Capture the cell that displays the provided text and extract its (X, Y) central coordinate. 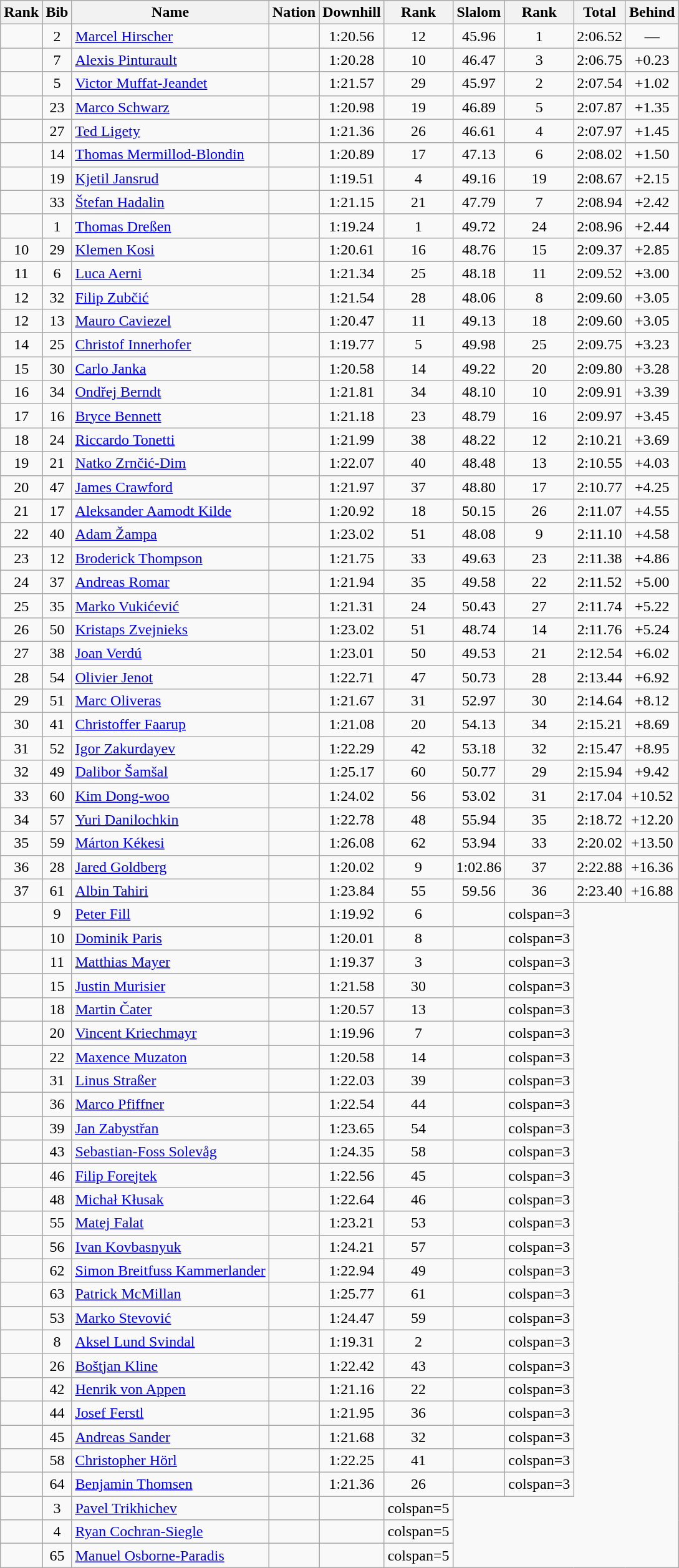
Maxence Muzaton (170, 1057)
55.94 (479, 820)
1:21.81 (352, 392)
48.79 (479, 416)
+1.45 (652, 131)
65 (57, 1556)
+4.55 (652, 511)
1:22.03 (352, 1081)
Bryce Bennett (170, 416)
46.89 (479, 107)
1:19.31 (352, 1342)
2:06.75 (600, 60)
+4.03 (652, 463)
2:08.02 (600, 155)
49.13 (479, 321)
53.02 (479, 796)
2:10.21 (600, 440)
Ryan Cochran-Siegle (170, 1532)
1:19.92 (352, 914)
48.06 (479, 298)
1:22.07 (352, 463)
1:23.01 (352, 653)
48.48 (479, 463)
2:11.74 (600, 606)
2:07.54 (600, 84)
Christopher Hörl (170, 1461)
Marco Schwarz (170, 107)
+5.00 (652, 582)
Total (600, 12)
Bib (57, 12)
Jared Goldberg (170, 867)
+8.69 (652, 725)
1:23.21 (352, 1223)
1:20.89 (352, 155)
1:21.18 (352, 416)
+2.44 (652, 226)
Jan Zabystřan (170, 1128)
45.96 (479, 36)
Manuel Osborne-Paradis (170, 1556)
+4.86 (652, 558)
+16.36 (652, 867)
+5.24 (652, 629)
1:19.77 (352, 345)
2:08.94 (600, 202)
48.08 (479, 535)
49.22 (479, 369)
Peter Fill (170, 914)
2:10.77 (600, 487)
63 (57, 1294)
+3.45 (652, 416)
Filip Zubčić (170, 298)
Luca Aerni (170, 273)
2:18.72 (600, 820)
Adam Žampa (170, 535)
1:21.58 (352, 985)
+12.20 (652, 820)
Matej Falat (170, 1223)
1:21.31 (352, 606)
48.10 (479, 392)
2:12.54 (600, 653)
Michał Kłusak (170, 1199)
2:14.64 (600, 701)
Christof Innerhofer (170, 345)
1:20.01 (352, 938)
49.72 (479, 226)
1:19.37 (352, 962)
2:09.97 (600, 416)
1:23.65 (352, 1128)
Dalibor Šamšal (170, 772)
2:06.52 (600, 36)
1:20.02 (352, 867)
1:22.94 (352, 1270)
+4.58 (652, 535)
49.16 (479, 178)
49.53 (479, 653)
1:23.84 (352, 891)
1:21.68 (352, 1436)
2:17.04 (600, 796)
52 (57, 748)
Aksel Lund Svindal (170, 1342)
1:19.96 (352, 1033)
Yuri Danilochkin (170, 820)
+5.22 (652, 606)
2:13.44 (600, 677)
2:22.88 (600, 867)
59.56 (479, 891)
Kristaps Zvejnieks (170, 629)
50.73 (479, 677)
46.61 (479, 131)
2:09.37 (600, 249)
+13.50 (652, 843)
James Crawford (170, 487)
50.43 (479, 606)
Downhill (352, 12)
+3.28 (652, 369)
+8.95 (652, 748)
2:11.52 (600, 582)
+3.39 (652, 392)
1:21.34 (352, 273)
Dominik Paris (170, 938)
Boštjan Kline (170, 1365)
Christoffer Faarup (170, 725)
+8.12 (652, 701)
48.18 (479, 273)
Marko Vukićević (170, 606)
+9.42 (652, 772)
2:15.94 (600, 772)
1:21.15 (352, 202)
+0.23 (652, 60)
+2.15 (652, 178)
Alexis Pinturault (170, 60)
1:24.47 (352, 1318)
46.47 (479, 60)
1:20.57 (352, 1009)
Olivier Jenot (170, 677)
Ted Ligety (170, 131)
1:02.86 (479, 867)
1:22.78 (352, 820)
1:22.54 (352, 1105)
Simon Breitfuss Kammerlander (170, 1270)
Marco Pfiffner (170, 1105)
Sebastian-Foss Solevåg (170, 1152)
1:24.02 (352, 796)
Joan Verdú (170, 653)
2:11.10 (600, 535)
1:21.99 (352, 440)
Broderick Thompson (170, 558)
49.98 (479, 345)
1:21.67 (352, 701)
Riccardo Tonetti (170, 440)
49.58 (479, 582)
Marcel Hirscher (170, 36)
Matthias Mayer (170, 962)
1:21.08 (352, 725)
Josef Ferstl (170, 1413)
1:21.97 (352, 487)
1:20.56 (352, 36)
Ivan Kovbasnyuk (170, 1247)
Marc Oliveras (170, 701)
1:19.24 (352, 226)
Albin Tahiri (170, 891)
Patrick McMillan (170, 1294)
2:11.76 (600, 629)
Victor Muffat-Jeandet (170, 84)
47.13 (479, 155)
48.80 (479, 487)
Name (170, 12)
+4.25 (652, 487)
+10.52 (652, 796)
2:10.55 (600, 463)
+1.35 (652, 107)
Linus Straßer (170, 1081)
+3.69 (652, 440)
2:11.38 (600, 558)
Natko Zrnčić-Dim (170, 463)
1:20.61 (352, 249)
Kjetil Jansrud (170, 178)
+2.42 (652, 202)
Carlo Janka (170, 369)
Henrik von Appen (170, 1389)
Igor Zakurdayev (170, 748)
1:20.28 (352, 60)
1:22.71 (352, 677)
64 (57, 1484)
+1.02 (652, 84)
1:22.56 (352, 1176)
2:07.97 (600, 131)
2:09.75 (600, 345)
2:09.52 (600, 273)
1:22.25 (352, 1461)
1:20.47 (352, 321)
1:24.21 (352, 1247)
53.18 (479, 748)
Vincent Kriechmayr (170, 1033)
+3.00 (652, 273)
48.74 (479, 629)
1:20.92 (352, 511)
1:22.29 (352, 748)
48.76 (479, 249)
+6.92 (652, 677)
+16.88 (652, 891)
1:22.64 (352, 1199)
1:21.57 (352, 84)
+1.50 (652, 155)
45.97 (479, 84)
+2.85 (652, 249)
1:21.94 (352, 582)
2:15.47 (600, 748)
1:26.08 (352, 843)
2:20.02 (600, 843)
+3.23 (652, 345)
Mauro Caviezel (170, 321)
53.94 (479, 843)
Justin Murisier (170, 985)
Ondřej Berndt (170, 392)
2:09.91 (600, 392)
1:21.95 (352, 1413)
Andreas Sander (170, 1436)
Slalom (479, 12)
Behind (652, 12)
47.79 (479, 202)
Aleksander Aamodt Kilde (170, 511)
2:07.87 (600, 107)
50.77 (479, 772)
2:08.67 (600, 178)
Márton Kékesi (170, 843)
2:15.21 (600, 725)
Pavel Trikhichev (170, 1508)
Martin Čater (170, 1009)
1:21.16 (352, 1389)
— (652, 36)
1:25.77 (352, 1294)
2:08.96 (600, 226)
Štefan Hadalin (170, 202)
1:22.42 (352, 1365)
1:21.75 (352, 558)
2:11.07 (600, 511)
52.97 (479, 701)
Benjamin Thomsen (170, 1484)
2:23.40 (600, 891)
Klemen Kosi (170, 249)
50.15 (479, 511)
1:21.54 (352, 298)
Filip Forejtek (170, 1176)
54.13 (479, 725)
1:20.98 (352, 107)
Thomas Mermillod-Blondin (170, 155)
49.63 (479, 558)
1:19.51 (352, 178)
+6.02 (652, 653)
1:24.35 (352, 1152)
48.22 (479, 440)
Thomas Dreßen (170, 226)
Marko Stevović (170, 1318)
Andreas Romar (170, 582)
2:09.80 (600, 369)
1:25.17 (352, 772)
Kim Dong-woo (170, 796)
Nation (294, 12)
